Locate the cell with the specified text and output its (X, Y) center coordinate. 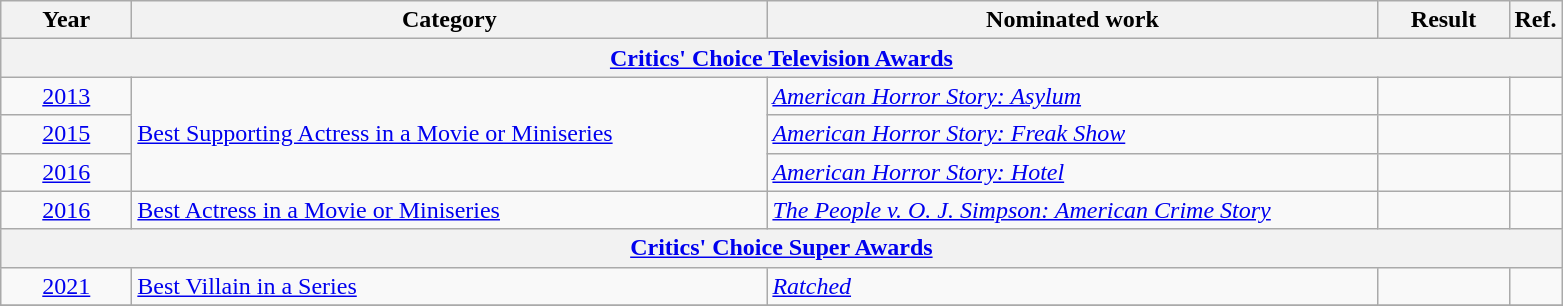
American Horror Story: Hotel (1072, 172)
Ratched (1072, 286)
Best Supporting Actress in a Movie or Miniseries (450, 134)
Critics' Choice Television Awards (782, 58)
Ref. (1536, 20)
Best Actress in a Movie or Miniseries (450, 210)
Nominated work (1072, 20)
2015 (66, 134)
American Horror Story: Freak Show (1072, 134)
Year (66, 20)
2013 (66, 96)
Best Villain in a Series (450, 286)
2021 (66, 286)
American Horror Story: Asylum (1072, 96)
Result (1444, 20)
Category (450, 20)
Critics' Choice Super Awards (782, 248)
The People v. O. J. Simpson: American Crime Story (1072, 210)
